Find where the given text appears and provide that cell's center as (x, y) coordinate. 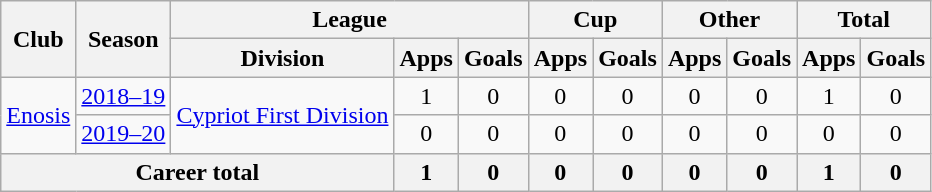
Career total (198, 172)
Cup (595, 20)
Season (124, 39)
2018–19 (124, 96)
Club (38, 39)
Enosis (38, 115)
Cypriot First Division (282, 115)
League (350, 20)
Division (282, 58)
Total (864, 20)
2019–20 (124, 134)
Other (729, 20)
